Detect which cell encompasses the target text, then output its (x, y) center coordinate. 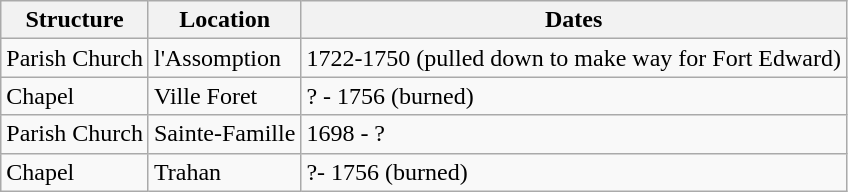
Trahan (224, 172)
Ville Foret (224, 96)
l'Assomption (224, 58)
1722-1750 (pulled down to make way for Fort Edward) (574, 58)
Structure (75, 20)
1698 - ? (574, 134)
Dates (574, 20)
? - 1756 (burned) (574, 96)
Location (224, 20)
Sainte-Famille (224, 134)
?- 1756 (burned) (574, 172)
